Return the [X, Y] coordinate for the center point of the cell that contains the specified text.  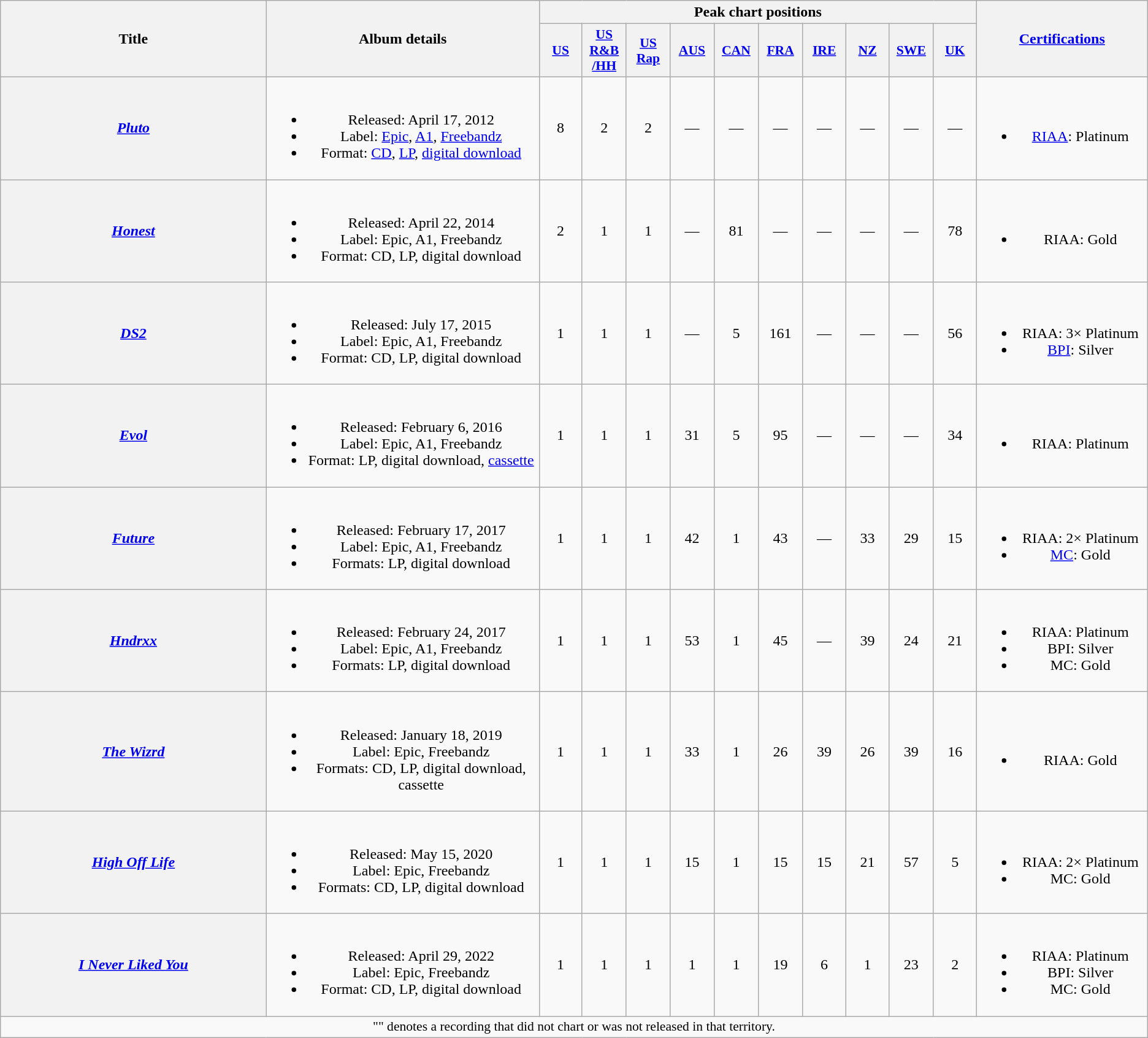
DS2 [134, 334]
43 [781, 539]
161 [781, 334]
6 [824, 964]
78 [955, 231]
US [561, 50]
Honest [134, 231]
42 [692, 539]
Peak chart positions [758, 12]
29 [911, 539]
Released: February 17, 2017Label: Epic, A1, FreebandzFormats: LP, digital download [402, 539]
Released: January 18, 2019Label: Epic, FreebandzFormats: CD, LP, digital download, cassette [402, 752]
Album details [402, 39]
Released: February 6, 2016Label: Epic, A1, FreebandzFormat: LP, digital download, cassette [402, 436]
Released: May 15, 2020Label: Epic, FreebandzFormats: CD, LP, digital download [402, 863]
SWE [911, 50]
81 [736, 231]
16 [955, 752]
"" denotes a recording that did not chart or was not released in that territory. [574, 1027]
CAN [736, 50]
95 [781, 436]
Released: April 29, 2022Label: Epic, FreebandzFormat: CD, LP, digital download [402, 964]
NZ [868, 50]
UK [955, 50]
The Wizrd [134, 752]
8 [561, 128]
Title [134, 39]
56 [955, 334]
23 [911, 964]
RIAA: 3× PlatinumBPI: Silver [1062, 334]
I Never Liked You [134, 964]
Evol [134, 436]
FRA [781, 50]
Released: April 22, 2014Label: Epic, A1, FreebandzFormat: CD, LP, digital download [402, 231]
Hndrxx [134, 640]
45 [781, 640]
USRap [648, 50]
Released: July 17, 2015Label: Epic, A1, FreebandzFormat: CD, LP, digital download [402, 334]
19 [781, 964]
Future [134, 539]
34 [955, 436]
Pluto [134, 128]
USR&B/HH [604, 50]
53 [692, 640]
24 [911, 640]
High Off Life [134, 863]
Released: April 17, 2012Label: Epic, A1, FreebandzFormat: CD, LP, digital download [402, 128]
Released: February 24, 2017Label: Epic, A1, FreebandzFormats: LP, digital download [402, 640]
IRE [824, 50]
31 [692, 436]
AUS [692, 50]
Certifications [1062, 39]
57 [911, 863]
